Provide the (X, Y) coordinate of the cell's center where the given text is located.  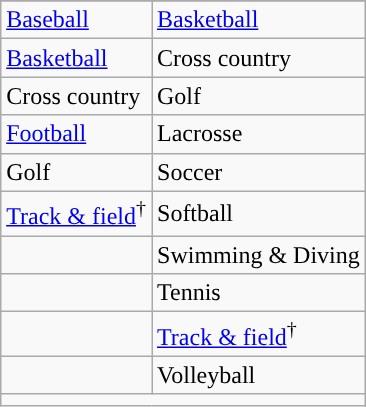
Volleyball (259, 375)
Baseball (76, 20)
Lacrosse (259, 134)
Soccer (259, 172)
Swimming & Diving (259, 255)
Softball (259, 214)
Football (76, 134)
Tennis (259, 293)
